Find where the given text appears and provide that cell's center as (x, y) coordinate. 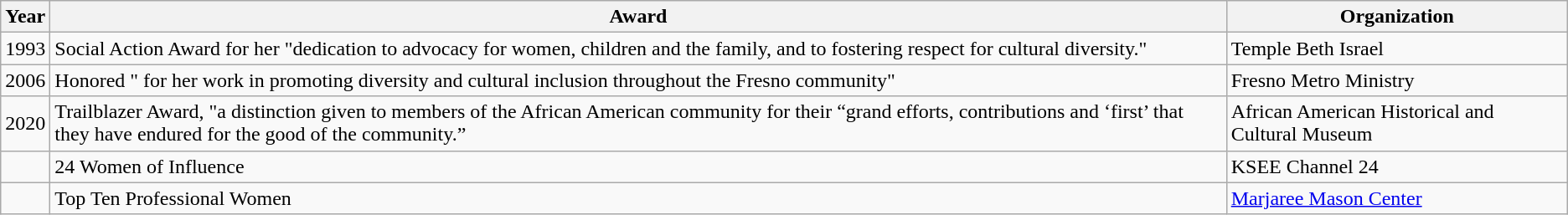
1993 (25, 49)
Honored " for her work in promoting diversity and cultural inclusion throughout the Fresno community" (638, 80)
2020 (25, 124)
Top Ten Professional Women (638, 198)
2006 (25, 80)
Temple Beth Israel (1397, 49)
Social Action Award for her "dedication to advocacy for women, children and the family, and to fostering respect for cultural diversity." (638, 49)
KSEE Channel 24 (1397, 166)
Year (25, 17)
Organization (1397, 17)
Fresno Metro Ministry (1397, 80)
Marjaree Mason Center (1397, 198)
Award (638, 17)
African American Historical and Cultural Museum (1397, 124)
24 Women of Influence (638, 166)
